Pinpoint the cell where the given text exists, returning its (x, y) midpoint coordinate. 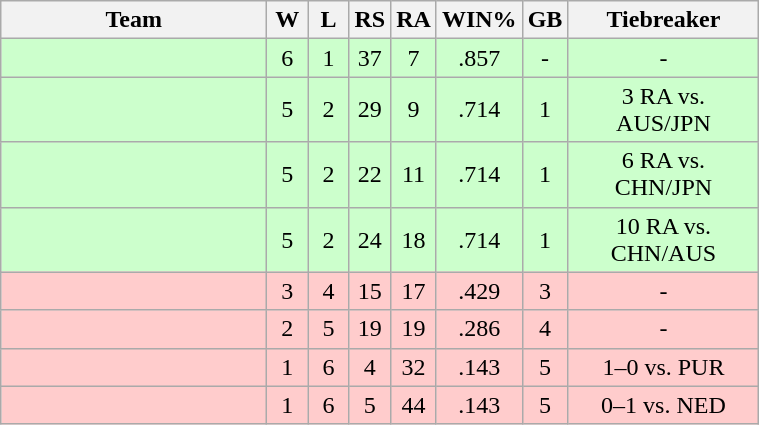
9 (414, 110)
GB (545, 20)
Tiebreaker (664, 20)
.286 (479, 329)
15 (370, 291)
0–1 vs. NED (664, 405)
1–0 vs. PUR (664, 367)
L (328, 20)
18 (414, 240)
29 (370, 110)
.857 (479, 58)
6 RA vs. CHN/JPN (664, 174)
24 (370, 240)
17 (414, 291)
Team (134, 20)
7 (414, 58)
.429 (479, 291)
RA (414, 20)
11 (414, 174)
W (288, 20)
RS (370, 20)
10 RA vs. CHN/AUS (664, 240)
37 (370, 58)
22 (370, 174)
WIN% (479, 20)
32 (414, 367)
3 RA vs. AUS/JPN (664, 110)
44 (414, 405)
